Detect which cell encompasses the target text, then output its [x, y] center coordinate. 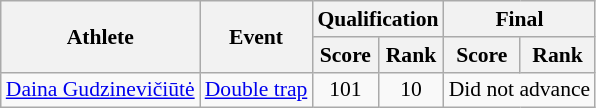
Qualification [378, 19]
Did not advance [520, 90]
Daina Gudzinevičiūtė [100, 90]
Double trap [256, 90]
Event [256, 36]
10 [410, 90]
Athlete [100, 36]
101 [345, 90]
Final [520, 19]
